Return (X, Y) of the center of cell containing provided text 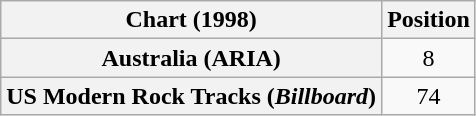
8 (429, 58)
Australia (ARIA) (192, 58)
74 (429, 96)
US Modern Rock Tracks (Billboard) (192, 96)
Chart (1998) (192, 20)
Position (429, 20)
